Determine the (X, Y) coordinate at the center of the cell enclosing the given text.  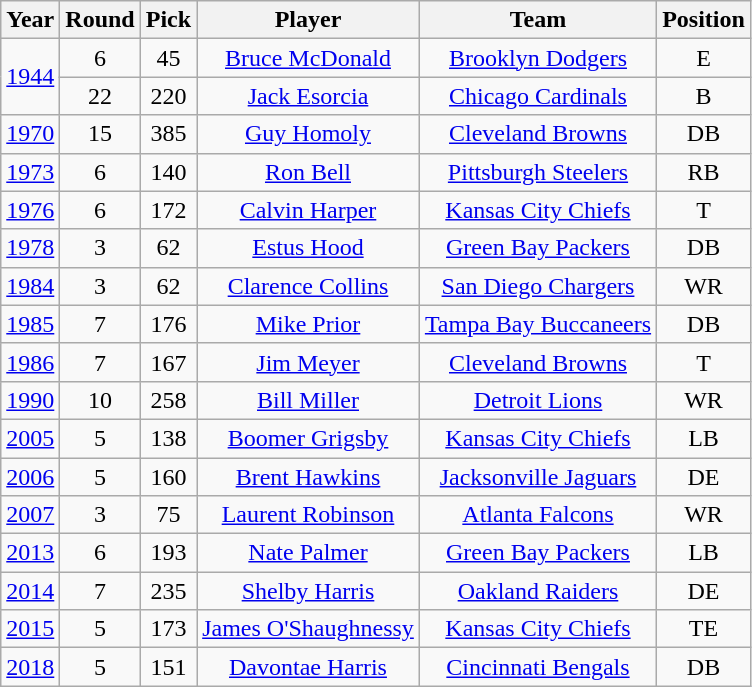
15 (100, 134)
45 (168, 58)
Nate Palmer (308, 553)
235 (168, 591)
Atlanta Falcons (538, 515)
Jim Meyer (308, 362)
Bill Miller (308, 400)
Jack Esorcia (308, 96)
Guy Homoly (308, 134)
138 (168, 438)
Laurent Robinson (308, 515)
Pittsburgh Steelers (538, 172)
Oakland Raiders (538, 591)
1984 (30, 286)
167 (168, 362)
Clarence Collins (308, 286)
2005 (30, 438)
Position (704, 20)
Cincinnati Bengals (538, 667)
258 (168, 400)
2007 (30, 515)
140 (168, 172)
193 (168, 553)
176 (168, 324)
Detroit Lions (538, 400)
1970 (30, 134)
Team (538, 20)
2014 (30, 591)
Boomer Grigsby (308, 438)
San Diego Chargers (538, 286)
Estus Hood (308, 248)
Calvin Harper (308, 210)
2015 (30, 629)
TE (704, 629)
Chicago Cardinals (538, 96)
Bruce McDonald (308, 58)
1976 (30, 210)
151 (168, 667)
Shelby Harris (308, 591)
1990 (30, 400)
Pick (168, 20)
22 (100, 96)
Mike Prior (308, 324)
1973 (30, 172)
10 (100, 400)
220 (168, 96)
75 (168, 515)
2018 (30, 667)
RB (704, 172)
1986 (30, 362)
2006 (30, 477)
Year (30, 20)
Jacksonville Jaguars (538, 477)
B (704, 96)
Brooklyn Dodgers (538, 58)
Tampa Bay Buccaneers (538, 324)
385 (168, 134)
Round (100, 20)
James O'Shaughnessy (308, 629)
1978 (30, 248)
E (704, 58)
Player (308, 20)
2013 (30, 553)
160 (168, 477)
Brent Hawkins (308, 477)
1985 (30, 324)
172 (168, 210)
Ron Bell (308, 172)
1944 (30, 77)
Davontae Harris (308, 667)
173 (168, 629)
